Capture the cell that displays the provided text and extract its (x, y) central coordinate. 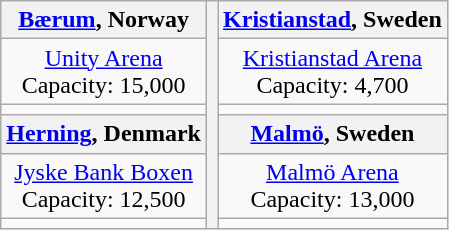
Kristianstad ArenaCapacity: 4,700 (333, 72)
Unity ArenaCapacity: 15,000 (104, 72)
Jyske Bank BoxenCapacity: 12,500 (104, 186)
Malmö, Sweden (333, 134)
Herning, Denmark (104, 134)
Kristianstad, Sweden (333, 20)
Bærum, Norway (104, 20)
Malmö ArenaCapacity: 13,000 (333, 186)
